Capture the cell that displays the provided text and extract its [X, Y] central coordinate. 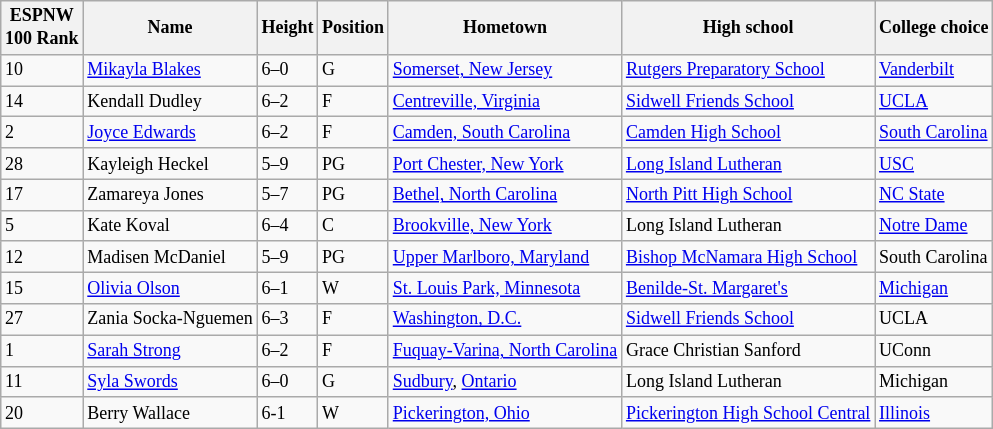
Pickerington High School Central [748, 412]
Kendall Dudley [170, 102]
15 [42, 288]
6-1 [288, 412]
Somerset, New Jersey [504, 70]
College choice [934, 28]
Zamareya Jones [170, 194]
Sarah Strong [170, 350]
14 [42, 102]
Zania Socka-Nguemen [170, 320]
NC State [934, 194]
North Pitt High School [748, 194]
Kate Koval [170, 226]
11 [42, 382]
Syla Swords [170, 382]
Madisen McDaniel [170, 256]
Olivia Olson [170, 288]
Kayleigh Heckel [170, 164]
Bethel, North Carolina [504, 194]
UConn [934, 350]
Berry Wallace [170, 412]
2 [42, 132]
Brookville, New York [504, 226]
Camden, South Carolina [504, 132]
5 [42, 226]
USC [934, 164]
St. Louis Park, Minnesota [504, 288]
High school [748, 28]
Fuquay-Varina, North Carolina [504, 350]
28 [42, 164]
Benilde-St. Margaret's [748, 288]
Bishop McNamara High School [748, 256]
Height [288, 28]
17 [42, 194]
Centreville, Virginia [504, 102]
Mikayla Blakes [170, 70]
C [354, 226]
12 [42, 256]
Position [354, 28]
6–4 [288, 226]
Rutgers Preparatory School [748, 70]
1 [42, 350]
6–3 [288, 320]
Washington, D.C. [504, 320]
Name [170, 28]
ESPNW 100 Rank [42, 28]
5–7 [288, 194]
6–1 [288, 288]
Hometown [504, 28]
20 [42, 412]
Vanderbilt [934, 70]
Joyce Edwards [170, 132]
Camden High School [748, 132]
Notre Dame [934, 226]
Illinois [934, 412]
10 [42, 70]
Pickerington, Ohio [504, 412]
27 [42, 320]
Grace Christian Sanford [748, 350]
Upper Marlboro, Maryland [504, 256]
Sudbury, Ontario [504, 382]
Port Chester, New York [504, 164]
